For the text-containing cell, return its midpoint in (X, Y) coordinate format. 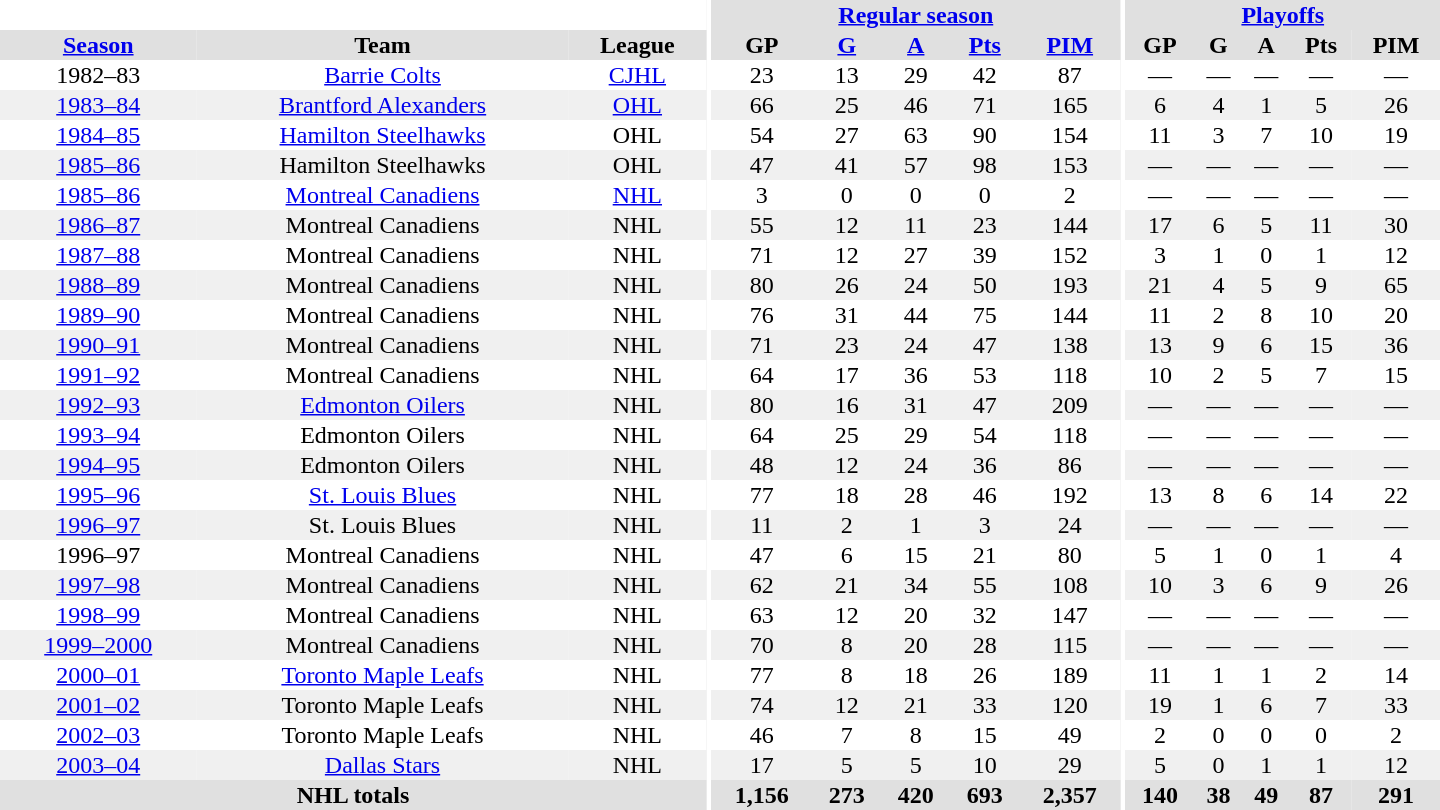
192 (1070, 495)
209 (1070, 405)
1997–98 (98, 585)
62 (762, 585)
1998–99 (98, 615)
98 (984, 165)
2,357 (1070, 795)
16 (846, 405)
41 (846, 165)
153 (1070, 165)
57 (916, 165)
273 (846, 795)
108 (1070, 585)
Regular season (916, 15)
291 (1396, 795)
75 (984, 315)
1991–92 (98, 375)
53 (984, 375)
22 (1396, 495)
50 (984, 285)
1990–91 (98, 345)
1,156 (762, 795)
1982–83 (98, 75)
1995–96 (98, 495)
147 (1070, 615)
1987–88 (98, 255)
1984–85 (98, 135)
2000–01 (98, 675)
420 (916, 795)
Barrie Colts (382, 75)
152 (1070, 255)
154 (1070, 135)
1988–89 (98, 285)
34 (916, 585)
120 (1070, 705)
70 (762, 645)
74 (762, 705)
32 (984, 615)
76 (762, 315)
65 (1396, 285)
138 (1070, 345)
66 (762, 105)
86 (1070, 465)
League (638, 45)
1986–87 (98, 225)
1989–90 (98, 315)
1983–84 (98, 105)
115 (1070, 645)
193 (1070, 285)
1992–93 (98, 405)
Brantford Alexanders (382, 105)
NHL totals (353, 795)
2001–02 (98, 705)
CJHL (638, 75)
48 (762, 465)
90 (984, 135)
1994–95 (98, 465)
Team (382, 45)
Dallas Stars (382, 765)
44 (916, 315)
2002–03 (98, 735)
1993–94 (98, 435)
165 (1070, 105)
189 (1070, 675)
1999–2000 (98, 645)
38 (1219, 795)
Season (98, 45)
39 (984, 255)
30 (1396, 225)
42 (984, 75)
Playoffs (1282, 15)
140 (1160, 795)
2003–04 (98, 765)
693 (984, 795)
